Scan for the cell matching the given text and deliver its (X, Y) coordinate at center. 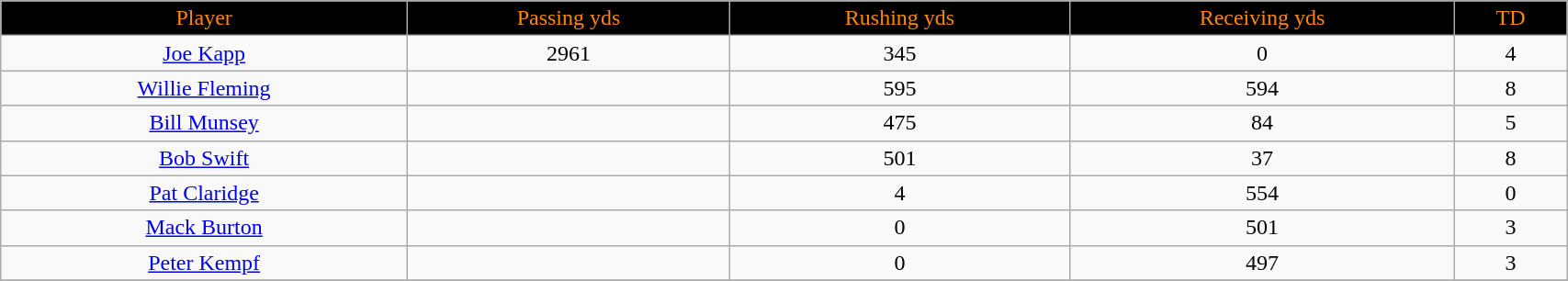
5 (1510, 123)
Player (204, 18)
Peter Kempf (204, 263)
Willie Fleming (204, 88)
84 (1262, 123)
554 (1262, 193)
Bob Swift (204, 158)
TD (1510, 18)
Joe Kapp (204, 53)
497 (1262, 263)
Rushing yds (900, 18)
Pat Claridge (204, 193)
Bill Munsey (204, 123)
594 (1262, 88)
475 (900, 123)
345 (900, 53)
595 (900, 88)
2961 (570, 53)
Passing yds (570, 18)
37 (1262, 158)
Receiving yds (1262, 18)
Mack Burton (204, 228)
